Search for the cell housing the specified text and yield its (x, y) center coordinate. 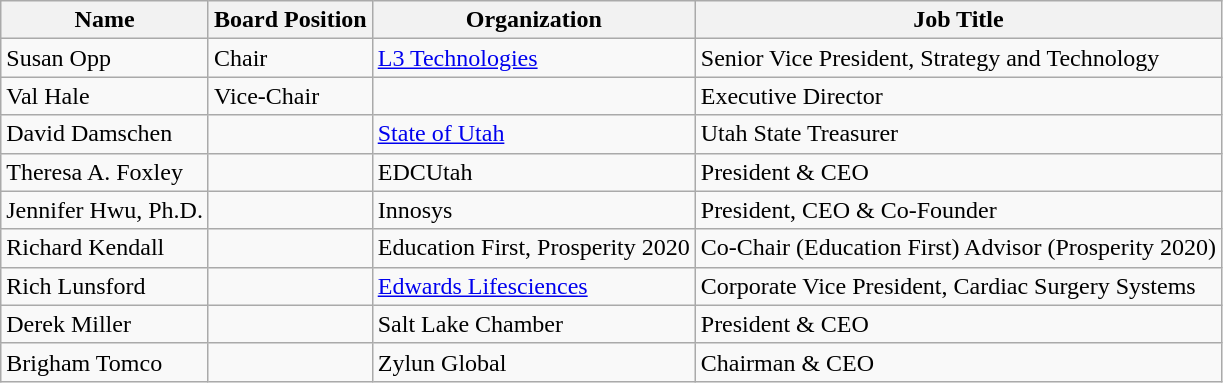
Education First, Prosperity 2020 (534, 248)
Theresa A. Foxley (105, 172)
Jennifer Hwu, Ph.D. (105, 210)
Rich Lunsford (105, 286)
Name (105, 20)
L3 Technologies (534, 58)
Susan Opp (105, 58)
Richard Kendall (105, 248)
Job Title (958, 20)
Board Position (290, 20)
Utah State Treasurer (958, 134)
Innosys (534, 210)
Chairman & CEO (958, 362)
Senior Vice President, Strategy and Technology (958, 58)
Co-Chair (Education First) Advisor (Prosperity 2020) (958, 248)
Chair (290, 58)
State of Utah (534, 134)
Edwards Lifesciences (534, 286)
Val Hale (105, 96)
Derek Miller (105, 324)
Executive Director (958, 96)
Brigham Tomco (105, 362)
David Damschen (105, 134)
Salt Lake Chamber (534, 324)
EDCUtah (534, 172)
Vice-Chair (290, 96)
President, CEO & Co-Founder (958, 210)
Zylun Global (534, 362)
Corporate Vice President, Cardiac Surgery Systems (958, 286)
Organization (534, 20)
